Search for the cell housing the specified text and yield its (X, Y) center coordinate. 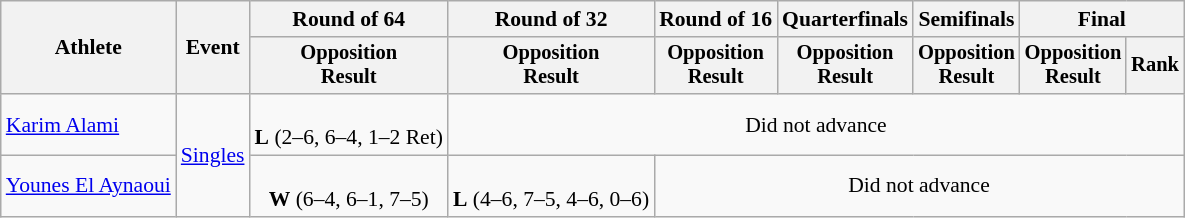
Rank (1155, 66)
Round of 64 (349, 19)
Younes El Aynaoui (88, 186)
Singles (213, 155)
L (4–6, 7–5, 4–6, 0–6) (551, 186)
Karim Alami (88, 124)
Round of 16 (716, 19)
L (2–6, 6–4, 1–2 Ret) (349, 124)
Event (213, 48)
Final (1102, 19)
Quarterfinals (845, 19)
Semifinals (966, 19)
Round of 32 (551, 19)
Athlete (88, 48)
W (6–4, 6–1, 7–5) (349, 186)
